Pinpoint the cell where the given text exists, returning its (X, Y) midpoint coordinate. 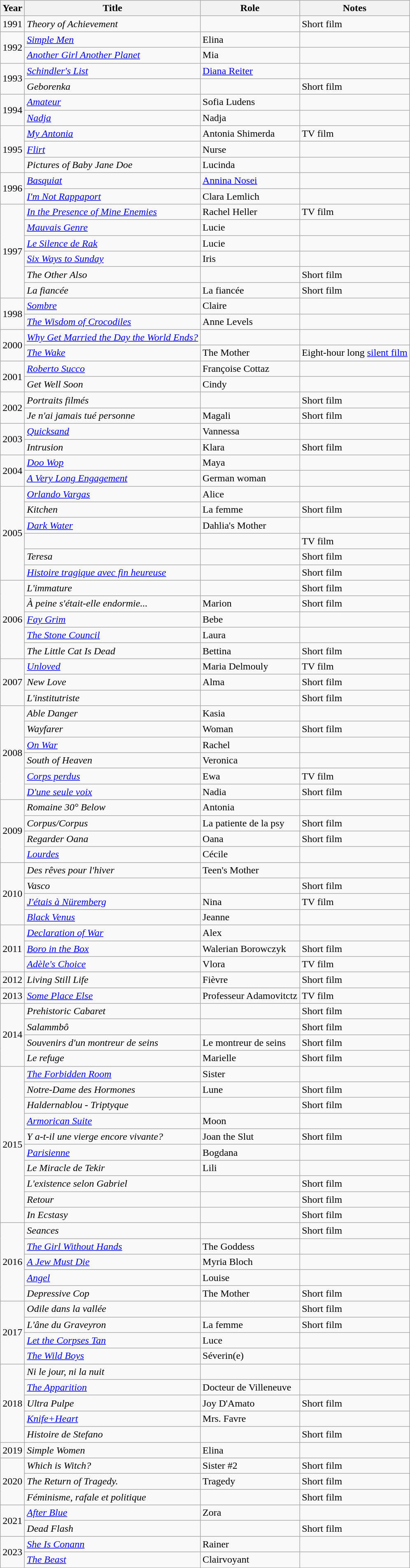
2000 (12, 345)
Ultra Pulpe (113, 1403)
1995 (12, 149)
The Wake (113, 353)
1991 (12, 24)
Veronica (250, 761)
Féminisme, rafale et politique (113, 1497)
L'immature (113, 588)
Bettina (250, 651)
Odile dans la vallée (113, 1309)
Je n'ai jamais tué personne (113, 415)
Des rêves pour l'hiver (113, 870)
Histoire tragique avec fin heureuse (113, 572)
Moon (250, 1121)
In the Presence of Mine Enemies (113, 212)
Sister (250, 1074)
Eight-hour long silent film (355, 353)
Ni le jour, ni la nuit (113, 1372)
Haldernablou - Triptyque (113, 1105)
Antonia (250, 807)
The Forbidden Room (113, 1074)
The Apparition (113, 1387)
Wayfarer (113, 729)
Sofia Ludens (250, 102)
Kasia (250, 714)
Françoise Cottaz (250, 369)
Knife+Heart (113, 1419)
Black Venus (113, 917)
Magali (250, 415)
Simple Women (113, 1450)
2011 (12, 948)
Marion (250, 604)
Some Place Else (113, 996)
Doo Wop (113, 463)
2017 (12, 1332)
Anne Levels (250, 322)
À peine s'était-elle endormie... (113, 604)
2002 (12, 408)
2008 (12, 753)
Simple Men (113, 40)
2020 (12, 1482)
Rachel Heller (250, 212)
The Other Also (113, 275)
Boro in the Box (113, 948)
Rainer (250, 1544)
Vannessa (250, 431)
Roberto Succo (113, 369)
La patiente de la psy (250, 823)
Rachel (250, 745)
Teresa (113, 557)
Louise (250, 1278)
Corps perdus (113, 776)
Notes (355, 8)
1992 (12, 47)
Le Silence de Rak (113, 243)
Adèle's Choice (113, 964)
Luce (250, 1340)
Nina (250, 901)
Bogdana (250, 1152)
Salammbô (113, 1027)
She Is Conann (113, 1544)
2015 (12, 1145)
Parisienne (113, 1152)
Antonia Shimerda (250, 133)
Joy D'Amato (250, 1403)
2009 (12, 831)
Dahlia's Mother (250, 525)
The Stone Council (113, 635)
Lourdes (113, 854)
Le montreur de seins (250, 1043)
In Ecstasy (113, 1215)
Sombre (113, 306)
D'une seule voix (113, 792)
Iris (250, 259)
2001 (12, 376)
2014 (12, 1035)
Histoire de Stefano (113, 1434)
Bebe (250, 619)
Intrusion (113, 447)
A Jew Must Die (113, 1262)
Flirt (113, 149)
Seances (113, 1231)
I'm Not Rappaport (113, 196)
The Beast (113, 1560)
Angel (113, 1278)
The Girl Without Hands (113, 1246)
Another Girl Another Planet (113, 55)
2023 (12, 1552)
2007 (12, 682)
Fay Grim (113, 619)
Theory of Achievement (113, 24)
Romaine 30° Below (113, 807)
Le refuge (113, 1058)
Marielle (250, 1058)
Lune (250, 1090)
Laura (250, 635)
Prehistoric Cabaret (113, 1011)
Clairvoyant (250, 1560)
Vlora (250, 964)
Kitchen (113, 510)
Portraits filmés (113, 400)
1997 (12, 251)
2021 (12, 1521)
Docteur de Villeneuve (250, 1387)
Lili (250, 1168)
Mrs. Favre (250, 1419)
Maria Delmouly (250, 666)
Myria Bloch (250, 1262)
2010 (12, 894)
2012 (12, 980)
Schindler's List (113, 71)
On War (113, 745)
Geborenka (113, 86)
1996 (12, 188)
New Love (113, 682)
Zora (250, 1513)
Six Ways to Sunday (113, 259)
Living Still Life (113, 980)
A Very Long Engagement (113, 478)
Basquiat (113, 180)
Cécile (250, 854)
2019 (12, 1450)
Lucinda (250, 165)
Vasco (113, 886)
Year (12, 8)
Clara Lemlich (250, 196)
2013 (12, 996)
Séverin(e) (250, 1356)
1998 (12, 314)
Walerian Borowczyk (250, 948)
Diana Reiter (250, 71)
Claire (250, 306)
Y a-t-il une vierge encore vivante? (113, 1136)
2006 (12, 619)
Nadia (250, 792)
Fièvre (250, 980)
Pictures of Baby Jane Doe (113, 165)
After Blue (113, 1513)
Amateur (113, 102)
Jeanne (250, 917)
Retour (113, 1199)
Orlando Vargas (113, 494)
Annina Nosei (250, 180)
Regarder Oana (113, 839)
Why Get Married the Day the World Ends? (113, 337)
The Little Cat Is Dead (113, 651)
The Return of Tragedy. (113, 1482)
Oana (250, 839)
Let the Corpses Tan (113, 1340)
Role (250, 8)
2004 (12, 471)
Title (113, 8)
Alma (250, 682)
L'âne du Graveyron (113, 1325)
Quicksand (113, 431)
2003 (12, 439)
The Wild Boys (113, 1356)
South of Heaven (113, 761)
The Goddess (250, 1246)
Mia (250, 55)
German woman (250, 478)
Maya (250, 463)
Teen's Mother (250, 870)
Corpus/Corpus (113, 823)
Professeur Adamovitctz (250, 996)
L'institutriste (113, 698)
2005 (12, 533)
Dark Water (113, 525)
Declaration of War (113, 933)
Cindy (250, 384)
Unloved (113, 666)
Dead Flash (113, 1528)
Woman (250, 729)
Souvenirs d'un montreur de seins (113, 1043)
1993 (12, 79)
The Wisdom of Crocodiles (113, 322)
Tragedy (250, 1482)
Which is Witch? (113, 1466)
Able Danger (113, 714)
My Antonia (113, 133)
Ewa (250, 776)
2016 (12, 1262)
L'existence selon Gabriel (113, 1183)
Sister #2 (250, 1466)
2018 (12, 1403)
Notre-Dame des Hormones (113, 1090)
1994 (12, 110)
Get Well Soon (113, 384)
Alice (250, 494)
Alex (250, 933)
Mauvais Genre (113, 228)
Armorican Suite (113, 1121)
Le Miracle de Tekir (113, 1168)
Depressive Cop (113, 1293)
Joan the Slut (250, 1136)
Klara (250, 447)
Nurse (250, 149)
J'étais à Nüremberg (113, 901)
